Pinpoint the cell where the given text exists, returning its (X, Y) midpoint coordinate. 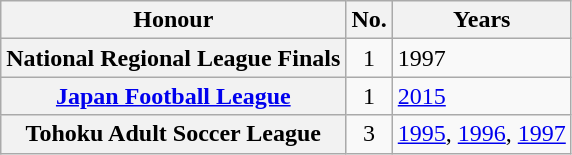
2015 (482, 96)
Tohoku Adult Soccer League (174, 134)
1997 (482, 58)
Honour (174, 20)
Years (482, 20)
1995, 1996, 1997 (482, 134)
3 (369, 134)
Japan Football League (174, 96)
National Regional League Finals (174, 58)
No. (369, 20)
